Find where the given text appears and provide that cell's center as (x, y) coordinate. 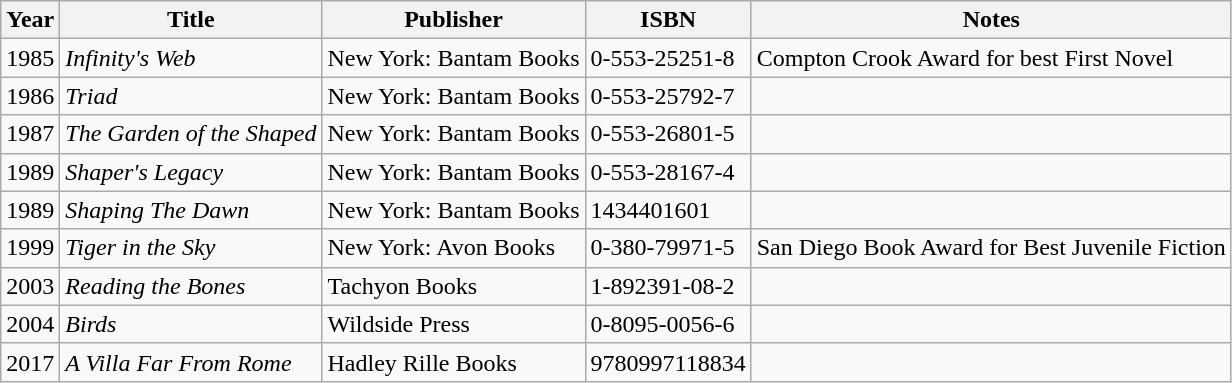
Infinity's Web (191, 58)
1985 (30, 58)
Birds (191, 324)
Triad (191, 96)
ISBN (668, 20)
Shaping The Dawn (191, 210)
Publisher (454, 20)
San Diego Book Award for Best Juvenile Fiction (991, 248)
New York: Avon Books (454, 248)
0-553-25251-8 (668, 58)
Wildside Press (454, 324)
Title (191, 20)
Year (30, 20)
2017 (30, 362)
2003 (30, 286)
0-553-26801-5 (668, 134)
0-380-79971-5 (668, 248)
0-8095-0056-6 (668, 324)
0-553-25792-7 (668, 96)
1986 (30, 96)
Notes (991, 20)
1-892391-08-2 (668, 286)
9780997118834 (668, 362)
1987 (30, 134)
Reading the Bones (191, 286)
1434401601 (668, 210)
Hadley Rille Books (454, 362)
Compton Crook Award for best First Novel (991, 58)
Shaper's Legacy (191, 172)
Tiger in the Sky (191, 248)
The Garden of the Shaped (191, 134)
1999 (30, 248)
2004 (30, 324)
Tachyon Books (454, 286)
0-553-28167-4 (668, 172)
A Villa Far From Rome (191, 362)
